Provide the [X, Y] coordinate of the cell's center where the given text is located.  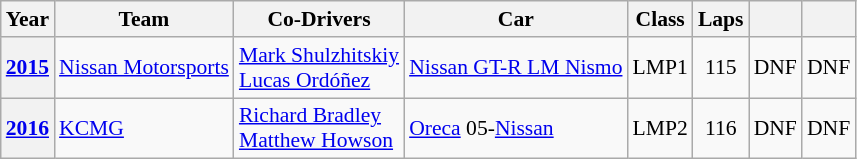
LMP1 [660, 68]
Car [516, 19]
2016 [28, 128]
116 [721, 128]
Richard Bradley Matthew Howson [319, 128]
Laps [721, 19]
2015 [28, 68]
LMP2 [660, 128]
Co-Drivers [319, 19]
KCMG [144, 128]
Class [660, 19]
Nissan GT-R LM Nismo [516, 68]
Year [28, 19]
Mark Shulzhitskiy Lucas Ordóñez [319, 68]
Nissan Motorsports [144, 68]
115 [721, 68]
Oreca 05-Nissan [516, 128]
Team [144, 19]
